From the cell containing the given text, extract its center point as [x, y] coordinate. 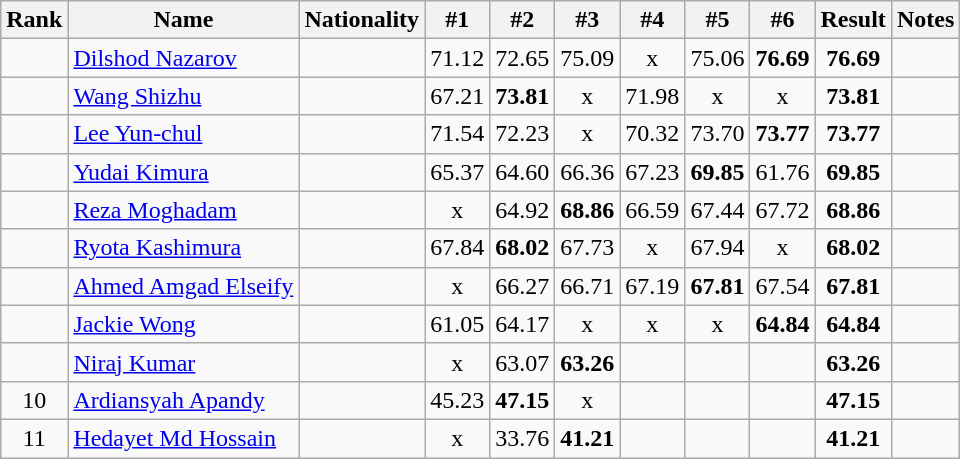
Yudai Kimura [184, 172]
67.72 [782, 210]
72.23 [522, 134]
75.06 [718, 58]
Name [184, 20]
Hedayet Md Hossain [184, 438]
Ardiansyah Apandy [184, 400]
66.36 [588, 172]
Reza Moghadam [184, 210]
Ryota Kashimura [184, 248]
11 [34, 438]
64.92 [522, 210]
66.59 [652, 210]
72.65 [522, 58]
#2 [522, 20]
67.19 [652, 286]
Wang Shizhu [184, 96]
Niraj Kumar [184, 362]
67.44 [718, 210]
33.76 [522, 438]
67.23 [652, 172]
70.32 [652, 134]
63.07 [522, 362]
66.71 [588, 286]
#1 [458, 20]
67.54 [782, 286]
61.76 [782, 172]
Jackie Wong [184, 324]
#5 [718, 20]
#4 [652, 20]
Result [853, 20]
Ahmed Amgad Elseify [184, 286]
67.84 [458, 248]
#6 [782, 20]
10 [34, 400]
Dilshod Nazarov [184, 58]
61.05 [458, 324]
67.94 [718, 248]
75.09 [588, 58]
73.70 [718, 134]
71.98 [652, 96]
Rank [34, 20]
64.17 [522, 324]
66.27 [522, 286]
67.73 [588, 248]
#3 [588, 20]
65.37 [458, 172]
67.21 [458, 96]
Nationality [362, 20]
Lee Yun-chul [184, 134]
71.54 [458, 134]
45.23 [458, 400]
64.60 [522, 172]
71.12 [458, 58]
Notes [925, 20]
